Return the [X, Y] coordinate for the center point of the cell that contains the specified text.  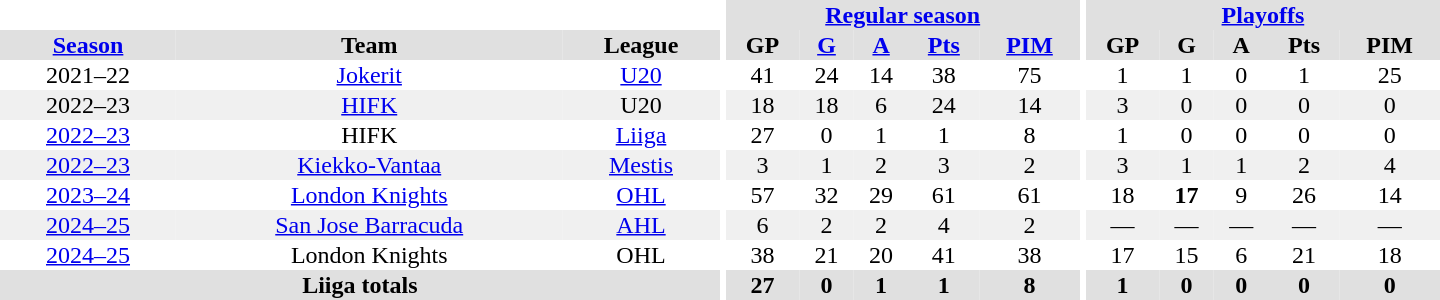
League [640, 45]
Season [88, 45]
20 [882, 255]
26 [1304, 195]
32 [826, 195]
Kiekko-Vantaa [369, 165]
57 [763, 195]
15 [1186, 255]
AHL [640, 225]
Team [369, 45]
Jokerit [369, 75]
Liiga totals [360, 285]
29 [882, 195]
Liiga [640, 135]
Mestis [640, 165]
Regular season [903, 15]
2021–22 [88, 75]
9 [1242, 195]
2023–24 [88, 195]
Playoffs [1263, 15]
San Jose Barracuda [369, 225]
25 [1390, 75]
75 [1029, 75]
